Detect which cell encompasses the target text, then output its [x, y] center coordinate. 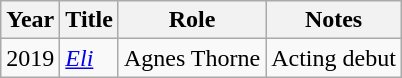
2019 [30, 58]
Eli [90, 58]
Agnes Thorne [192, 58]
Acting debut [334, 58]
Role [192, 20]
Notes [334, 20]
Title [90, 20]
Year [30, 20]
